Detect which cell encompasses the target text, then output its (X, Y) center coordinate. 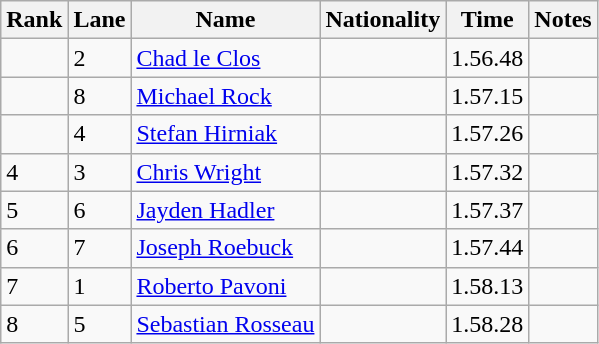
1.58.13 (488, 286)
Lane (100, 20)
1.56.48 (488, 58)
Joseph Roebuck (226, 248)
1.57.44 (488, 248)
1.58.28 (488, 324)
Chris Wright (226, 172)
1.57.37 (488, 210)
Sebastian Rosseau (226, 324)
3 (100, 172)
1.57.32 (488, 172)
Chad le Clos (226, 58)
Name (226, 20)
Stefan Hirniak (226, 134)
2 (100, 58)
Rank (34, 20)
Nationality (383, 20)
Roberto Pavoni (226, 286)
1.57.26 (488, 134)
Notes (563, 20)
Time (488, 20)
1.57.15 (488, 96)
Michael Rock (226, 96)
1 (100, 286)
Jayden Hadler (226, 210)
